From the cell containing the given text, extract its center point as [X, Y] coordinate. 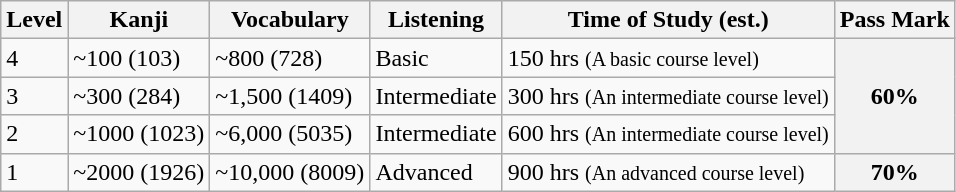
~800 (728) [290, 58]
Listening [436, 20]
60% [894, 96]
3 [34, 96]
~6,000 (5035) [290, 134]
1 [34, 172]
Level [34, 20]
Basic [436, 58]
300 hrs (An intermediate course level) [668, 96]
Time of Study (est.) [668, 20]
2 [34, 134]
4 [34, 58]
~1000 (1023) [139, 134]
600 hrs (An intermediate course level) [668, 134]
~300 (284) [139, 96]
~1,500 (1409) [290, 96]
Advanced [436, 172]
Pass Mark [894, 20]
~10,000 (8009) [290, 172]
150 hrs (A basic course level) [668, 58]
~100 (103) [139, 58]
~2000 (1926) [139, 172]
900 hrs (An advanced course level) [668, 172]
Kanji [139, 20]
Vocabulary [290, 20]
70% [894, 172]
